Determine the (x, y) coordinate at the center of the cell enclosing the given text.  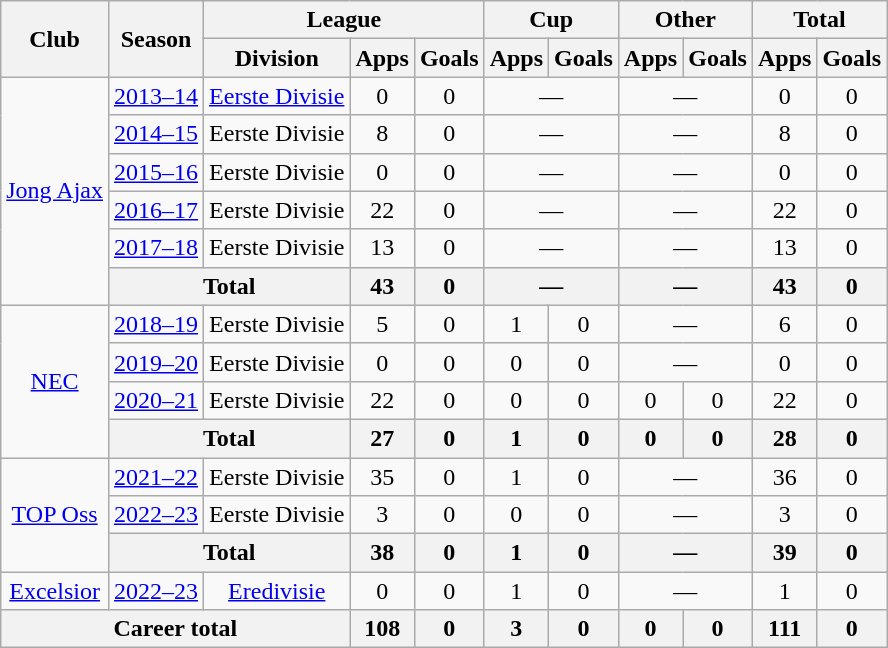
36 (784, 477)
111 (784, 629)
2021–22 (156, 477)
NEC (55, 381)
2018–19 (156, 324)
39 (784, 553)
Division (277, 58)
28 (784, 438)
2013–14 (156, 96)
Jong Ajax (55, 191)
6 (784, 324)
League (344, 20)
Season (156, 39)
5 (382, 324)
2015–16 (156, 172)
2014–15 (156, 134)
Other (685, 20)
2017–18 (156, 248)
Cup (551, 20)
Eredivisie (277, 591)
2019–20 (156, 362)
2020–21 (156, 400)
2016–17 (156, 210)
35 (382, 477)
38 (382, 553)
TOP Oss (55, 515)
Excelsior (55, 591)
108 (382, 629)
Club (55, 39)
27 (382, 438)
Career total (176, 629)
